From the cell containing the given text, extract its center point as [X, Y] coordinate. 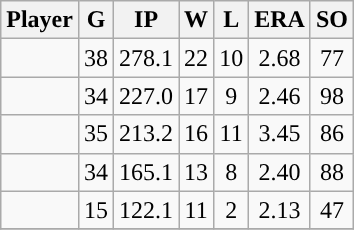
2.68 [280, 58]
77 [332, 58]
2.13 [280, 210]
86 [332, 134]
35 [96, 134]
122.1 [146, 210]
88 [332, 172]
38 [96, 58]
G [96, 20]
2.46 [280, 96]
13 [196, 172]
W [196, 20]
98 [332, 96]
2.40 [280, 172]
47 [332, 210]
165.1 [146, 172]
16 [196, 134]
L [232, 20]
Player [40, 20]
9 [232, 96]
IP [146, 20]
227.0 [146, 96]
15 [96, 210]
2 [232, 210]
17 [196, 96]
SO [332, 20]
8 [232, 172]
22 [196, 58]
213.2 [146, 134]
10 [232, 58]
278.1 [146, 58]
3.45 [280, 134]
ERA [280, 20]
